Return the [X, Y] coordinate for the center point of the cell that contains the specified text.  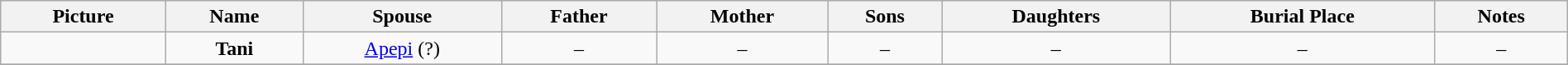
Burial Place [1303, 17]
Apepi (?) [402, 48]
Daughters [1055, 17]
Mother [743, 17]
Father [579, 17]
Sons [885, 17]
Tani [234, 48]
Spouse [402, 17]
Name [234, 17]
Notes [1501, 17]
Picture [84, 17]
